Extract the [X, Y] coordinate from the center of the cell holding the provided text.  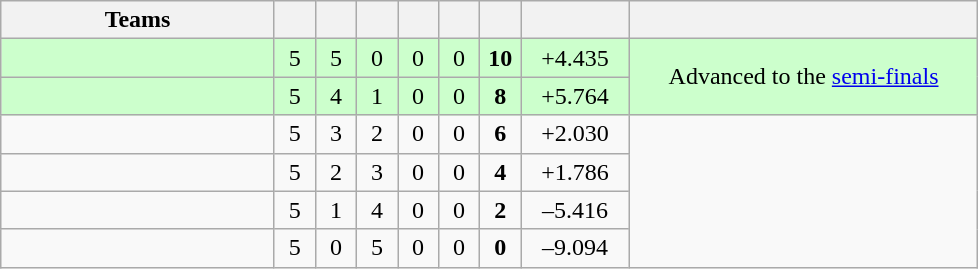
–5.416 [576, 210]
+2.030 [576, 134]
10 [500, 58]
+1.786 [576, 172]
+4.435 [576, 58]
6 [500, 134]
+5.764 [576, 96]
Advanced to the semi-finals [804, 77]
–9.094 [576, 248]
8 [500, 96]
Teams [138, 20]
